Detect which cell encompasses the target text, then output its [X, Y] center coordinate. 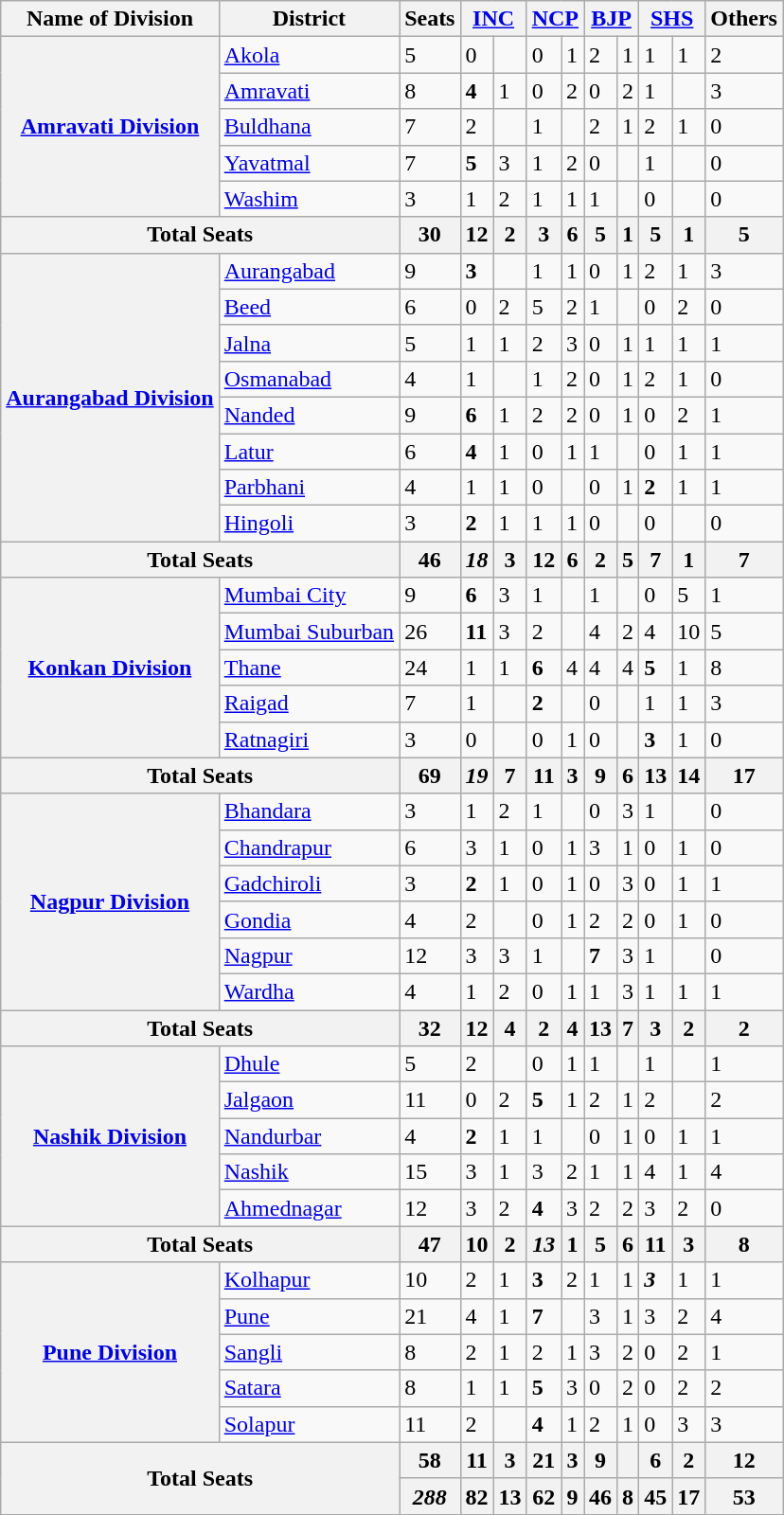
Pune [309, 1316]
Osmanabad [309, 379]
Nashik [309, 1172]
BJP [612, 19]
Satara [309, 1388]
26 [430, 632]
24 [430, 668]
Yavatmal [309, 163]
Bhandara [309, 811]
Nagpur Division [110, 901]
Name of Division [110, 19]
Gondia [309, 919]
32 [430, 1027]
69 [430, 775]
Amravati [309, 91]
Nagpur [309, 955]
Wardha [309, 991]
District [309, 19]
Nanded [309, 415]
Hingoli [309, 524]
Others [744, 19]
Beed [309, 307]
Mumbai Suburban [309, 632]
47 [430, 1244]
Latur [309, 452]
30 [430, 235]
Sangli [309, 1352]
Dhule [309, 1064]
Solapur [309, 1424]
Washim [309, 199]
Thane [309, 668]
Chandrapur [309, 847]
53 [744, 1496]
Buldhana [309, 127]
Aurangabad [309, 271]
82 [477, 1496]
Ratnagiri [309, 740]
Nashik Division [110, 1136]
Amravati Division [110, 127]
Raigad [309, 704]
Akola [309, 55]
Gadchiroli [309, 883]
Konkan Division [110, 668]
45 [655, 1496]
NCP [555, 19]
Jalna [309, 343]
Mumbai City [309, 596]
19 [477, 775]
288 [430, 1496]
Seats [430, 19]
SHS [672, 19]
18 [477, 560]
Nandurbar [309, 1136]
14 [689, 775]
62 [543, 1496]
Pune Division [110, 1352]
58 [430, 1460]
15 [430, 1172]
Kolhapur [309, 1280]
Parbhani [309, 488]
Jalgaon [309, 1100]
Ahmednagar [309, 1208]
Aurangabad Division [110, 397]
INC [493, 19]
